Find where the given text appears and provide that cell's center as [X, Y] coordinate. 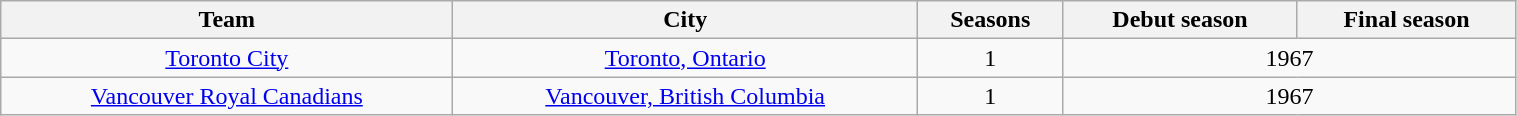
Vancouver, British Columbia [686, 96]
Vancouver Royal Canadians [227, 96]
Debut season [1180, 20]
Toronto City [227, 58]
Team [227, 20]
Toronto, Ontario [686, 58]
City [686, 20]
Final season [1406, 20]
Seasons [990, 20]
